Search for the cell housing the specified text and yield its [X, Y] center coordinate. 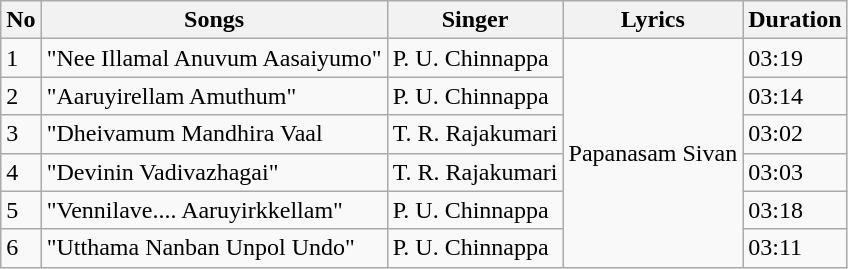
Songs [214, 20]
2 [21, 96]
03:03 [795, 172]
03:19 [795, 58]
03:02 [795, 134]
"Devinin Vadivazhagai" [214, 172]
"Utthama Nanban Unpol Undo" [214, 248]
5 [21, 210]
1 [21, 58]
"Nee Illamal Anuvum Aasaiyumo" [214, 58]
03:14 [795, 96]
6 [21, 248]
03:11 [795, 248]
Lyrics [653, 20]
Duration [795, 20]
Singer [475, 20]
No [21, 20]
03:18 [795, 210]
4 [21, 172]
Papanasam Sivan [653, 153]
"Aaruyirellam Amuthum" [214, 96]
"Vennilave.... Aaruyirkkellam" [214, 210]
"Dheivamum Mandhira Vaal [214, 134]
3 [21, 134]
